Pinpoint the cell where the given text exists, returning its [X, Y] midpoint coordinate. 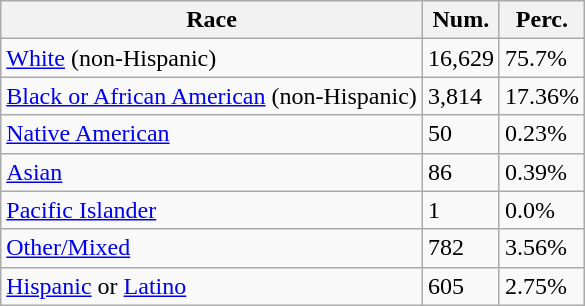
Race [212, 20]
Asian [212, 172]
3.56% [542, 248]
2.75% [542, 286]
White (non-Hispanic) [212, 58]
50 [460, 134]
Native American [212, 134]
0.39% [542, 172]
86 [460, 172]
782 [460, 248]
Pacific Islander [212, 210]
3,814 [460, 96]
Num. [460, 20]
17.36% [542, 96]
Hispanic or Latino [212, 286]
1 [460, 210]
605 [460, 286]
75.7% [542, 58]
0.23% [542, 134]
Perc. [542, 20]
0.0% [542, 210]
16,629 [460, 58]
Other/Mixed [212, 248]
Black or African American (non-Hispanic) [212, 96]
